Locate the cell with the specified text and output its (X, Y) center coordinate. 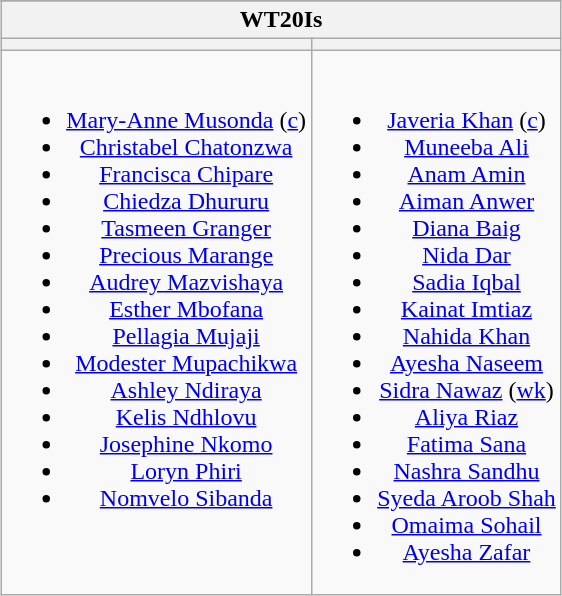
WT20Is (282, 20)
